Determine the [X, Y] coordinate at the center of the cell enclosing the given text.  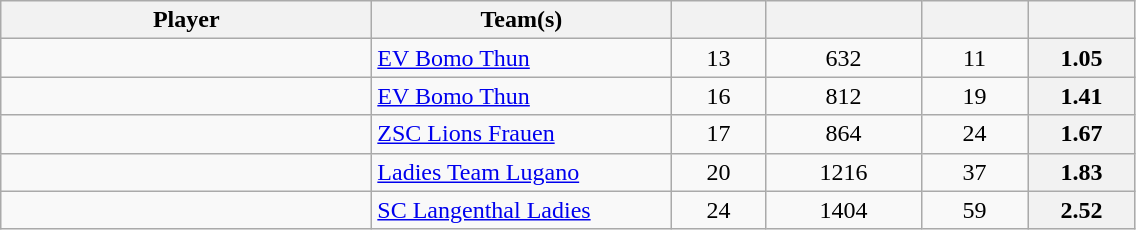
16 [718, 96]
864 [844, 134]
Ladies Team Lugano [522, 172]
11 [974, 58]
Player [186, 20]
ZSC Lions Frauen [522, 134]
20 [718, 172]
1216 [844, 172]
19 [974, 96]
1404 [844, 210]
632 [844, 58]
812 [844, 96]
Team(s) [522, 20]
2.52 [1082, 210]
13 [718, 58]
1.83 [1082, 172]
37 [974, 172]
59 [974, 210]
SC Langenthal Ladies [522, 210]
1.41 [1082, 96]
17 [718, 134]
1.67 [1082, 134]
1.05 [1082, 58]
